Provide the [X, Y] coordinate of the cell's center where the given text is located.  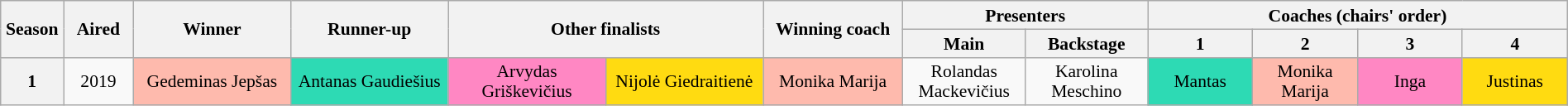
Winning coach [832, 29]
Backstage [1087, 43]
Other finalists [605, 29]
Winner [212, 29]
2 [1305, 43]
Coaches (chairs' order) [1358, 15]
Runner-up [370, 29]
Gedeminas Jepšas [212, 81]
Inga [1409, 81]
Main [964, 43]
4 [1515, 43]
Antanas Gaudiešius [370, 81]
Karolina Meschino [1087, 81]
Arvydas Griškevičius [527, 81]
Aired [99, 29]
Season [32, 29]
Justinas [1515, 81]
Rolandas Mackevičius [964, 81]
2019 [99, 81]
Nijolė Giedraitienė [684, 81]
Mantas [1201, 81]
Presenters [1025, 15]
3 [1409, 43]
